Extract the (x, y) coordinate from the center of the cell holding the provided text.  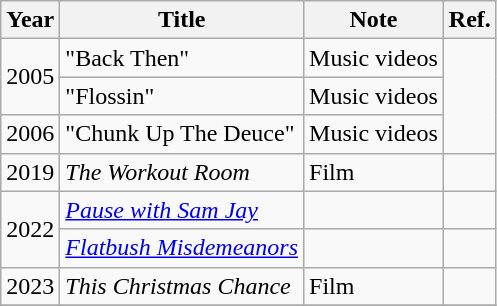
Ref. (470, 20)
This Christmas Chance (182, 286)
Year (30, 20)
"Chunk Up The Deuce" (182, 134)
2023 (30, 286)
2006 (30, 134)
Pause with Sam Jay (182, 210)
Note (374, 20)
2022 (30, 229)
The Workout Room (182, 172)
2005 (30, 77)
"Back Then" (182, 58)
2019 (30, 172)
Title (182, 20)
"Flossin" (182, 96)
Flatbush Misdemeanors (182, 248)
